Detect which cell encompasses the target text, then output its [X, Y] center coordinate. 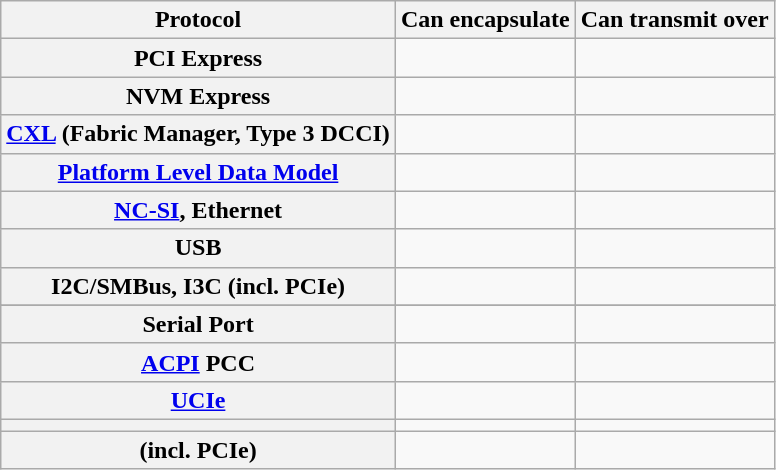
CXL (Fabric Manager, Type 3 DCCI) [198, 134]
Platform Level Data Model [198, 172]
NC-SI, Ethernet [198, 210]
ACPI PCC [198, 362]
Can encapsulate [485, 20]
(incl. PCIe) [198, 449]
Protocol [198, 20]
NVM Express [198, 96]
I2C/SMBus, I3C (incl. PCIe) [198, 286]
USB [198, 248]
PCI Express [198, 58]
Serial Port [198, 324]
Can transmit over [674, 20]
UCIe [198, 400]
